Provide the [x, y] coordinate of the cell's center where the given text is located.  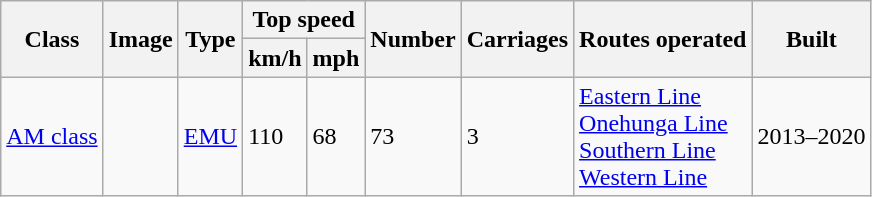
Top speed [304, 20]
2013–2020 [812, 136]
110 [275, 136]
EMU [210, 136]
73 [413, 136]
AM class [52, 136]
Type [210, 39]
km/h [275, 58]
Eastern LineOnehunga LineSouthern LineWestern Line [663, 136]
Number [413, 39]
Routes operated [663, 39]
mph [336, 58]
68 [336, 136]
Carriages [517, 39]
Image [140, 39]
3 [517, 136]
Class [52, 39]
Built [812, 39]
